Extract the [x, y] coordinate from the center of the cell holding the provided text.  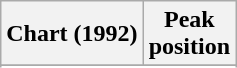
Chart (1992) [72, 34]
Peakposition [189, 34]
